For the text-containing cell, return its midpoint in (X, Y) coordinate format. 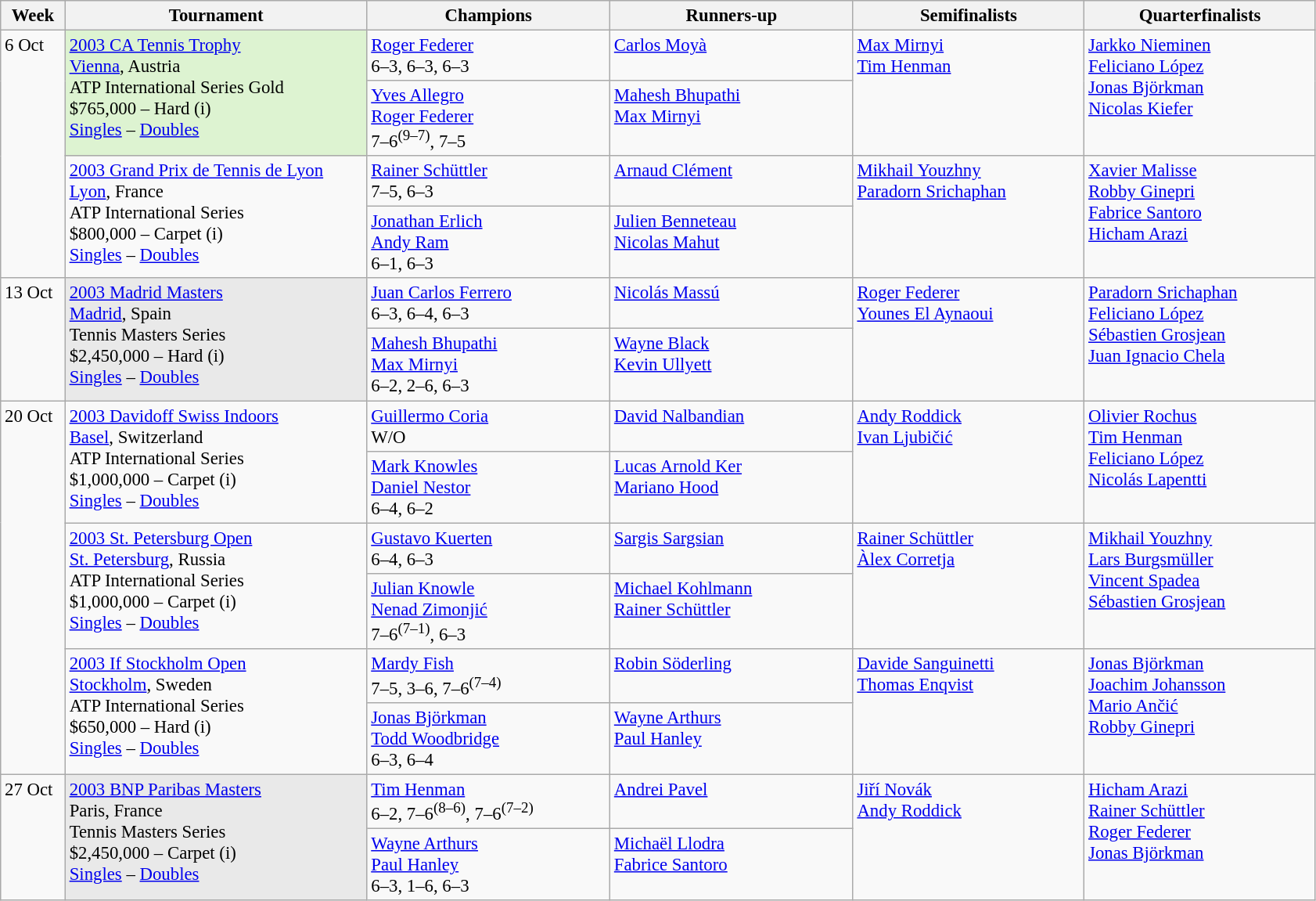
Quarterfinalists (1200, 16)
Andy Roddick Ivan Ljubičić (969, 462)
David Nalbandian (732, 426)
2003 Davidoff Swiss Indoors Basel, SwitzerlandATP International Series$1,000,000 – Carpet (i) Singles – Doubles (216, 462)
13 Oct (33, 340)
Wayne Black Kevin Ullyett (732, 365)
Champions (488, 16)
Jiří Novák Andy Roddick (969, 838)
Jonas Björkman Todd Woodbridge 6–3, 6–4 (488, 739)
Michaël Llodra Fabrice Santoro (732, 865)
Nicolás Massú (732, 304)
Yves Allegro Roger Federer 7–6(9–7), 7–5 (488, 118)
Roger Federer 6–3, 6–3, 6–3 (488, 56)
Wayne Arthurs Paul Hanley (732, 739)
Julian Knowle Nenad Zimonjić 7–6(7–1), 6–3 (488, 611)
Jonas Björkman Joachim Johansson Mario Ančić Robby Ginepri (1200, 712)
6 Oct (33, 155)
Roger Federer Younes El Aynaoui (969, 340)
Tim Henman 6–2, 7–6(8–6), 7–6(7–2) (488, 802)
Andrei Pavel (732, 802)
Mardy Fish 7–5, 3–6, 7–6(7–4) (488, 676)
Runners-up (732, 16)
2003 BNP Paribas Masters Paris, FranceTennis Masters Series$2,450,000 – Carpet (i) Singles – Doubles (216, 838)
Sargis Sargsian (732, 548)
Carlos Moyà (732, 56)
2003 Madrid Masters Madrid, SpainTennis Masters Series$2,450,000 – Hard (i) Singles – Doubles (216, 340)
Rainer Schüttler Àlex Corretja (969, 586)
Week (33, 16)
Guillermo Coria W/O (488, 426)
2003 CA Tennis Trophy Vienna, AustriaATP International Series Gold$765,000 – Hard (i) Singles – Doubles (216, 94)
Michael Kohlmann Rainer Schüttler (732, 611)
2003 Grand Prix de Tennis de Lyon Lyon, FranceATP International Series$800,000 – Carpet (i) Singles – Doubles (216, 217)
Juan Carlos Ferrero 6–3, 6–4, 6–3 (488, 304)
2003 If Stockholm Open Stockholm, SwedenATP International Series$650,000 – Hard (i) Singles – Doubles (216, 712)
Max Mirnyi Tim Henman (969, 94)
Arnaud Clément (732, 182)
Semifinalists (969, 16)
Jonathan Erlich Andy Ram 6–1, 6–3 (488, 243)
Mikhail Youzhny Paradorn Srichaphan (969, 217)
Wayne Arthurs Paul Hanley 6–3, 1–6, 6–3 (488, 865)
20 Oct (33, 588)
Xavier Malisse Robby Ginepri Fabrice Santoro Hicham Arazi (1200, 217)
27 Oct (33, 838)
Tournament (216, 16)
Paradorn Srichaphan Feliciano López Sébastien Grosjean Juan Ignacio Chela (1200, 340)
Robin Söderling (732, 676)
2003 St. Petersburg Open St. Petersburg, RussiaATP International Series$1,000,000 – Carpet (i) Singles – Doubles (216, 586)
Mark Knowles Daniel Nestor 6–4, 6–2 (488, 487)
Mikhail Youzhny Lars Burgsmüller Vincent Spadea Sébastien Grosjean (1200, 586)
Hicham Arazi Rainer Schüttler Roger Federer Jonas Björkman (1200, 838)
Rainer Schüttler 7–5, 6–3 (488, 182)
Davide Sanguinetti Thomas Enqvist (969, 712)
Mahesh Bhupathi Max Mirnyi 6–2, 2–6, 6–3 (488, 365)
Olivier Rochus Tim Henman Feliciano López Nicolás Lapentti (1200, 462)
Gustavo Kuerten 6–4, 6–3 (488, 548)
Lucas Arnold Ker Mariano Hood (732, 487)
Mahesh Bhupathi Max Mirnyi (732, 118)
Julien Benneteau Nicolas Mahut (732, 243)
Jarkko Nieminen Feliciano López Jonas Björkman Nicolas Kiefer (1200, 94)
